From the cell containing the given text, extract its center point as (X, Y) coordinate. 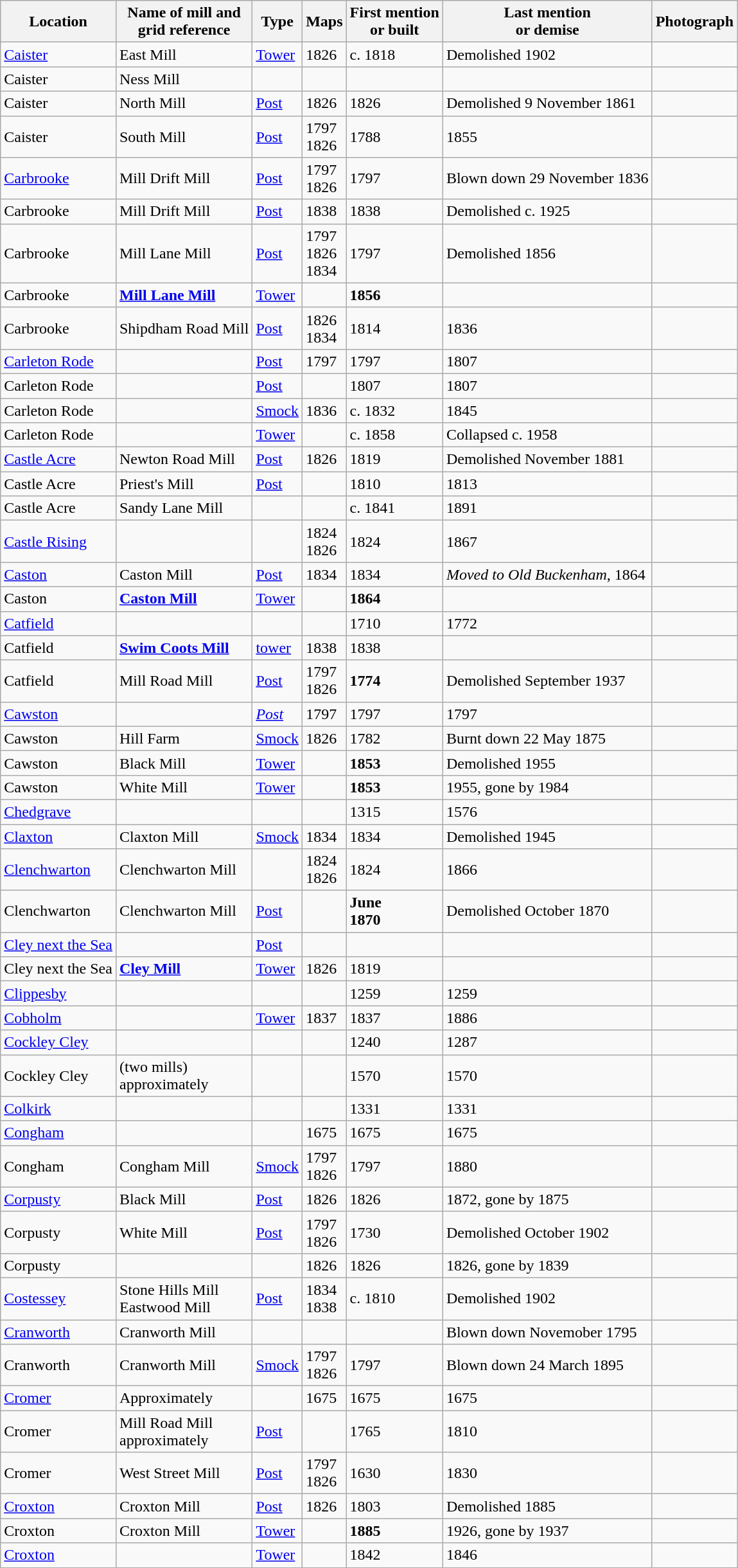
First mentionor built (394, 22)
Photograph (694, 22)
c. 1832 (394, 411)
Demolished 9 November 1861 (547, 103)
1826, gone by 1839 (547, 1265)
1765 (394, 1432)
East Mill (184, 55)
1630 (394, 1473)
West Street Mill (184, 1473)
c. 1841 (394, 508)
Sandy Lane Mill (184, 508)
Collapsed c. 1958 (547, 435)
Location (58, 22)
Castle Rising (58, 541)
1886 (547, 1018)
South Mill (184, 136)
Claxton Mill (184, 836)
1867 (547, 541)
1955, gone by 1984 (547, 787)
(two mills)approximately (184, 1076)
1885 (394, 1531)
Mill Road Mill (184, 681)
Demolished October 1870 (547, 911)
Cley Mill (184, 969)
Claxton (58, 836)
1240 (394, 1042)
tower (277, 648)
Newton Road Mill (184, 459)
1842 (394, 1555)
1880 (547, 1166)
Hill Farm (184, 738)
Clippesby (58, 993)
1830 (547, 1473)
Chedgrave (58, 812)
Cobholm (58, 1018)
1710 (394, 623)
Blown down 24 March 1895 (547, 1365)
1846 (547, 1555)
North Mill (184, 103)
1864 (394, 599)
Congham Mill (184, 1166)
Demolished 1856 (547, 253)
c. 1818 (394, 55)
1730 (394, 1233)
Demolished September 1937 (547, 681)
Blown down Novemober 1795 (547, 1332)
1772 (547, 623)
Demolished November 1881 (547, 459)
Ness Mill (184, 79)
1814 (394, 328)
Demolished c. 1925 (547, 211)
Demolished October 1902 (547, 1233)
1788 (394, 136)
Shipdham Road Mill (184, 328)
18261834 (324, 328)
1891 (547, 508)
Moved to Old Buckenham, 1864 (547, 575)
c. 1858 (394, 435)
Demolished 1955 (547, 763)
Last mention or demise (547, 22)
1813 (547, 484)
1774 (394, 681)
June1870 (394, 911)
1803 (394, 1506)
1315 (394, 812)
1855 (547, 136)
Type (277, 22)
Mill Road Millapproximately (184, 1432)
1872, gone by 1875 (547, 1199)
Burnt down 22 May 1875 (547, 738)
1287 (547, 1042)
Costessey (58, 1298)
1866 (547, 870)
1845 (547, 411)
1926, gone by 1937 (547, 1531)
1576 (547, 812)
Name of mill andgrid reference (184, 22)
Stone Hills MillEastwood Mill (184, 1298)
Swim Coots Mill (184, 648)
Colkirk (58, 1109)
1856 (394, 295)
Approximately (184, 1398)
Priest's Mill (184, 484)
Blown down 29 November 1836 (547, 179)
Maps (324, 22)
Demolished 1885 (547, 1506)
c. 1810 (394, 1298)
Demolished 1945 (547, 836)
1782 (394, 738)
18341838 (324, 1298)
179718261834 (324, 253)
